Locate the cell with the specified text and output its [x, y] center coordinate. 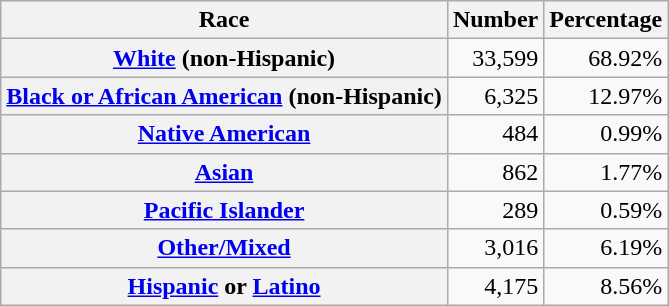
Pacific Islander [224, 210]
Other/Mixed [224, 248]
484 [495, 134]
6,325 [495, 96]
33,599 [495, 58]
White (non-Hispanic) [224, 58]
Native American [224, 134]
3,016 [495, 248]
Race [224, 20]
68.92% [606, 58]
1.77% [606, 172]
4,175 [495, 286]
289 [495, 210]
Hispanic or Latino [224, 286]
Black or African American (non-Hispanic) [224, 96]
8.56% [606, 286]
0.99% [606, 134]
862 [495, 172]
Asian [224, 172]
0.59% [606, 210]
6.19% [606, 248]
Number [495, 20]
12.97% [606, 96]
Percentage [606, 20]
